Identify which cell holds the provided text, then report its (x, y) central coordinate. 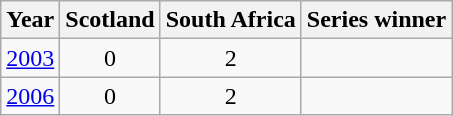
South Africa (230, 20)
Year (30, 20)
2003 (30, 58)
2006 (30, 96)
Series winner (376, 20)
Scotland (110, 20)
